For the text-containing cell, return its midpoint in (X, Y) coordinate format. 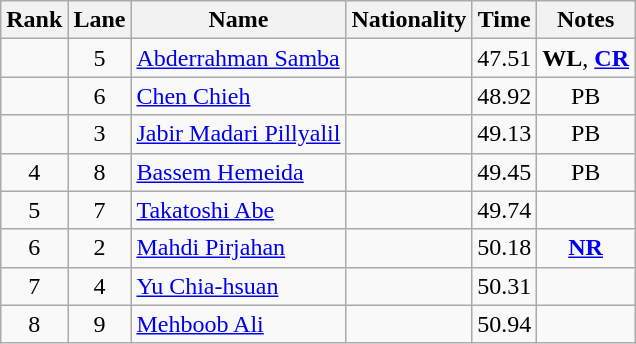
Lane (100, 20)
Rank (34, 20)
50.94 (504, 324)
Bassem Hemeida (238, 172)
50.31 (504, 286)
Mahdi Pirjahan (238, 248)
9 (100, 324)
49.45 (504, 172)
Jabir Madari Pillyalil (238, 134)
49.13 (504, 134)
2 (100, 248)
Chen Chieh (238, 96)
49.74 (504, 210)
50.18 (504, 248)
47.51 (504, 58)
NR (586, 248)
WL, CR (586, 58)
48.92 (504, 96)
Nationality (409, 20)
Mehboob Ali (238, 324)
Takatoshi Abe (238, 210)
3 (100, 134)
Name (238, 20)
Notes (586, 20)
Time (504, 20)
Yu Chia-hsuan (238, 286)
Abderrahman Samba (238, 58)
